Search for the cell housing the specified text and yield its [X, Y] center coordinate. 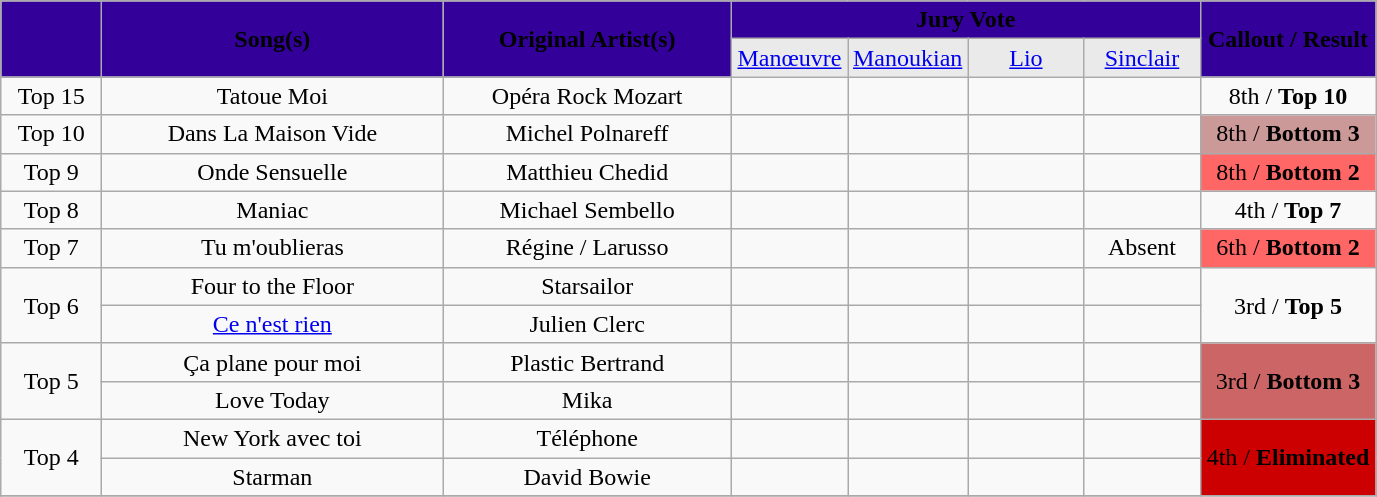
Michael Sembello [588, 210]
Téléphone [588, 438]
Top 8 [52, 210]
8th / Bottom 3 [1288, 134]
Jury Vote [966, 20]
Dans La Maison Vide [272, 134]
Lio [1026, 58]
Top 10 [52, 134]
Tu m'oublieras [272, 248]
Régine / Larusso [588, 248]
Top 9 [52, 172]
Onde Sensuelle [272, 172]
Manœuvre [789, 58]
3rd / Top 5 [1288, 305]
Song(s) [272, 39]
Sinclair [1142, 58]
Top 15 [52, 96]
Love Today [272, 400]
Mika [588, 400]
Top 4 [52, 457]
Starman [272, 477]
Michel Polnareff [588, 134]
Opéra Rock Mozart [588, 96]
Maniac [272, 210]
Absent [1142, 248]
Callout / Result [1288, 39]
New York avec toi [272, 438]
Top 6 [52, 305]
8th / Top 10 [1288, 96]
Matthieu Chedid [588, 172]
Four to the Floor [272, 286]
3rd / Bottom 3 [1288, 381]
8th / Bottom 2 [1288, 172]
Ce n'est rien [272, 324]
Ça plane pour moi [272, 362]
Starsailor [588, 286]
Julien Clerc [588, 324]
Top 7 [52, 248]
Plastic Bertrand [588, 362]
David Bowie [588, 477]
6th / Bottom 2 [1288, 248]
4th / Eliminated [1288, 457]
4th / Top 7 [1288, 210]
Top 5 [52, 381]
Manoukian [908, 58]
Original Artist(s) [588, 39]
Tatoue Moi [272, 96]
